Search for the cell housing the specified text and yield its (X, Y) center coordinate. 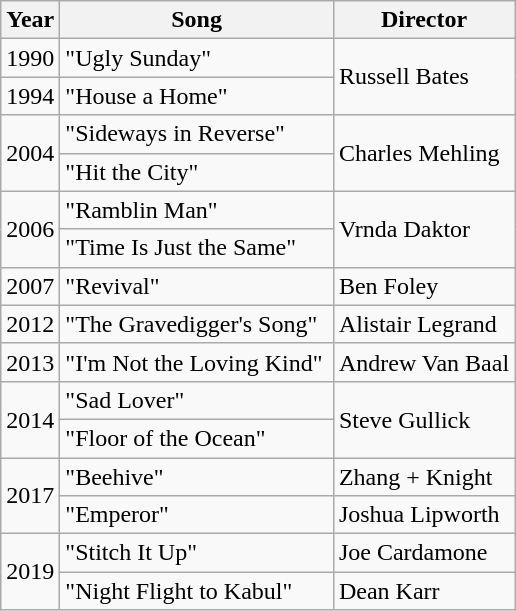
"The Gravedigger's Song" (197, 324)
"Sad Lover" (197, 400)
"Ramblin Man" (197, 210)
"Floor of the Ocean" (197, 438)
Joe Cardamone (424, 553)
1994 (30, 96)
"I'm Not the Loving Kind" (197, 362)
"Beehive" (197, 477)
"Revival" (197, 286)
Joshua Lipworth (424, 515)
"Emperor" (197, 515)
"Time Is Just the Same" (197, 248)
Year (30, 20)
"Hit the City" (197, 172)
Dean Karr (424, 591)
"House a Home" (197, 96)
Alistair Legrand (424, 324)
2013 (30, 362)
"Sideways in Reverse" (197, 134)
2007 (30, 286)
2004 (30, 153)
"Ugly Sunday" (197, 58)
Steve Gullick (424, 419)
Zhang + Knight (424, 477)
Director (424, 20)
Ben Foley (424, 286)
Russell Bates (424, 77)
2006 (30, 229)
Vrnda Daktor (424, 229)
2017 (30, 496)
2012 (30, 324)
2014 (30, 419)
2019 (30, 572)
Charles Mehling (424, 153)
Song (197, 20)
"Stitch It Up" (197, 553)
1990 (30, 58)
"Night Flight to Kabul" (197, 591)
Andrew Van Baal (424, 362)
